Detect which cell encompasses the target text, then output its (x, y) center coordinate. 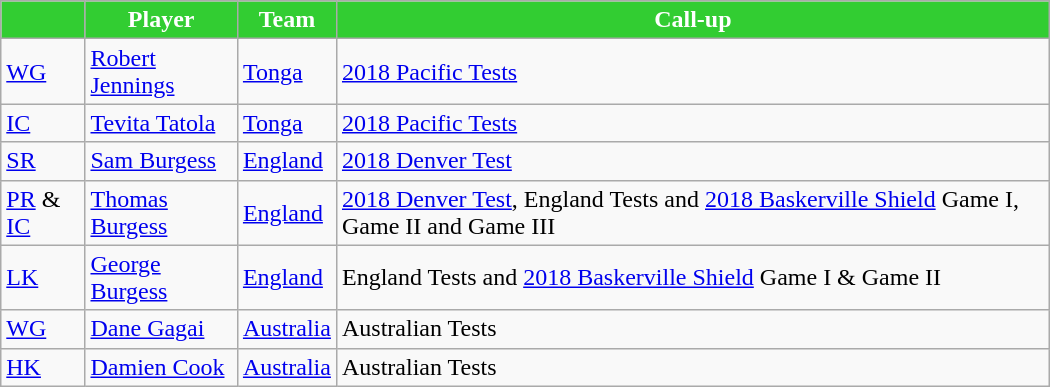
Sam Burgess (161, 161)
LK (43, 278)
England Tests and 2018 Baskerville Shield Game I & Game II (692, 278)
2018 Denver Test (692, 161)
2018 Denver Test, England Tests and 2018 Baskerville Shield Game I, Game II and Game III (692, 212)
Tevita Tatola (161, 123)
Dane Gagai (161, 329)
Player (161, 20)
Call-up (692, 20)
Thomas Burgess (161, 212)
PR & IC (43, 212)
George Burgess (161, 278)
SR (43, 161)
HK (43, 367)
IC (43, 123)
Team (286, 20)
Damien Cook (161, 367)
Robert Jennings (161, 72)
